Find where the given text appears and provide that cell's center as [x, y] coordinate. 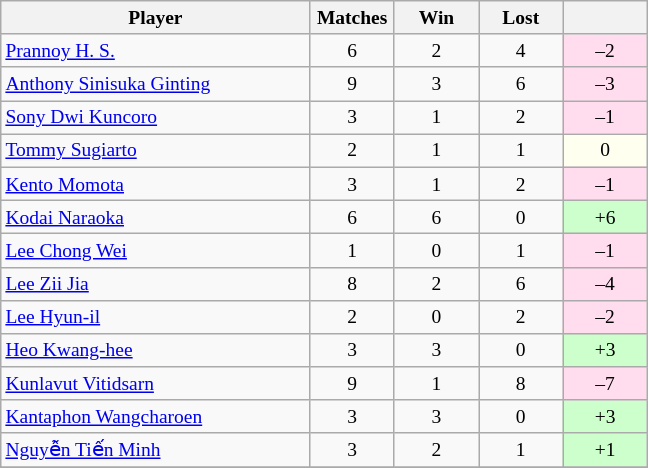
Win [436, 18]
Heo Kwang-hee [156, 350]
–3 [605, 84]
–7 [605, 384]
Kunlavut Vitidsarn [156, 384]
+6 [605, 216]
Lee Hyun-il [156, 316]
Lee Chong Wei [156, 250]
Anthony Sinisuka Ginting [156, 84]
Nguyễn Tiến Minh [156, 450]
4 [521, 50]
Tommy Sugiarto [156, 150]
Kodai Naraoka [156, 216]
–4 [605, 284]
Player [156, 18]
Matches [352, 18]
Prannoy H. S. [156, 50]
Sony Dwi Kuncoro [156, 118]
Kento Momota [156, 184]
Lost [521, 18]
Lee Zii Jia [156, 284]
+1 [605, 450]
Kantaphon Wangcharoen [156, 416]
